Search for the cell housing the specified text and yield its [x, y] center coordinate. 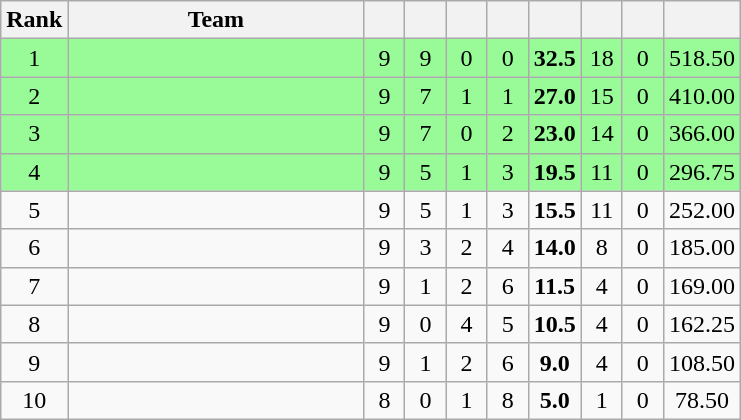
5.0 [554, 400]
9.0 [554, 362]
23.0 [554, 134]
14 [602, 134]
15.5 [554, 210]
Team [216, 20]
78.50 [702, 400]
169.00 [702, 286]
518.50 [702, 58]
27.0 [554, 96]
108.50 [702, 362]
19.5 [554, 172]
15 [602, 96]
10.5 [554, 324]
252.00 [702, 210]
10 [34, 400]
18 [602, 58]
162.25 [702, 324]
Rank [34, 20]
366.00 [702, 134]
296.75 [702, 172]
14.0 [554, 248]
185.00 [702, 248]
32.5 [554, 58]
410.00 [702, 96]
11.5 [554, 286]
